Output the [x, y] coordinate of the center of the cell containing the given text.  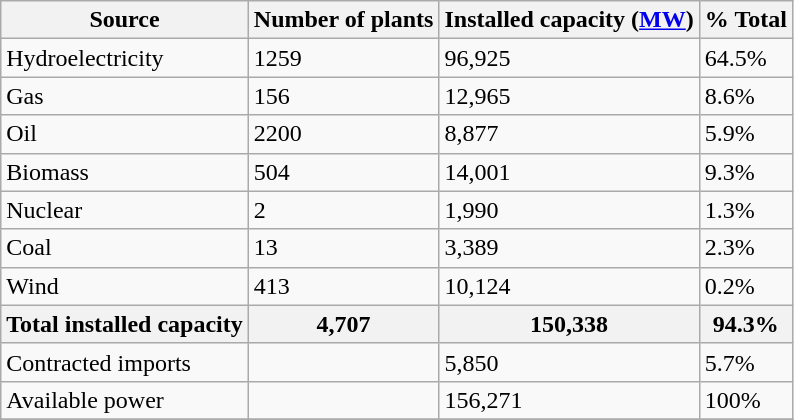
1.3% [746, 210]
9.3% [746, 172]
Total installed capacity [125, 324]
10,124 [569, 286]
94.3% [746, 324]
Coal [125, 248]
0.2% [746, 286]
156,271 [569, 400]
13 [344, 248]
504 [344, 172]
4,707 [344, 324]
1259 [344, 58]
156 [344, 96]
1,990 [569, 210]
Contracted imports [125, 362]
150,338 [569, 324]
12,965 [569, 96]
Wind [125, 286]
3,389 [569, 248]
Installed capacity (MW) [569, 20]
Nuclear [125, 210]
5.9% [746, 134]
2 [344, 210]
8.6% [746, 96]
64.5% [746, 58]
14,001 [569, 172]
2.3% [746, 248]
Gas [125, 96]
5.7% [746, 362]
413 [344, 286]
100% [746, 400]
96,925 [569, 58]
Biomass [125, 172]
2200 [344, 134]
% Total [746, 20]
8,877 [569, 134]
Oil [125, 134]
Hydroelectricity [125, 58]
Source [125, 20]
Available power [125, 400]
5,850 [569, 362]
Number of plants [344, 20]
